Determine the (X, Y) coordinate at the center of the cell enclosing the given text.  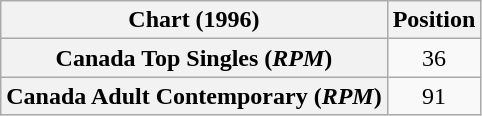
36 (434, 58)
91 (434, 96)
Canada Top Singles (RPM) (194, 58)
Chart (1996) (194, 20)
Canada Adult Contemporary (RPM) (194, 96)
Position (434, 20)
